Return the (X, Y) coordinate for the center point of the cell that contains the specified text.  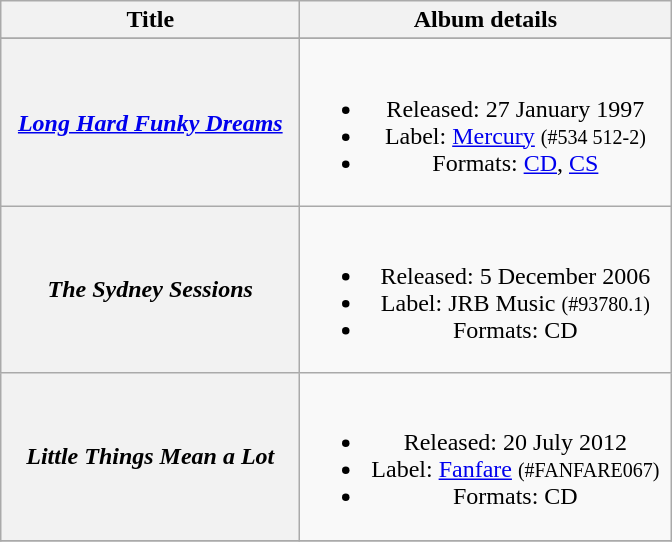
The Sydney Sessions (150, 290)
Released: 5 December 2006Label: JRB Music (#93780.1)Formats: CD (486, 290)
Released: 27 January 1997Label: Mercury (#534 512-2)Formats: CD, CS (486, 122)
Album details (486, 20)
Little Things Mean a Lot (150, 456)
Long Hard Funky Dreams (150, 122)
Released: 20 July 2012Label: Fanfare (#FANFARE067)Formats: CD (486, 456)
Title (150, 20)
